Extract the (X, Y) coordinate from the center of the cell holding the provided text.  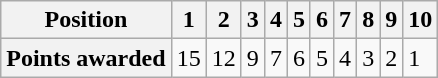
8 (368, 20)
Points awarded (86, 58)
12 (224, 58)
15 (188, 58)
Position (86, 20)
10 (420, 20)
